Return the [X, Y] coordinate for the center point of the cell that contains the specified text.  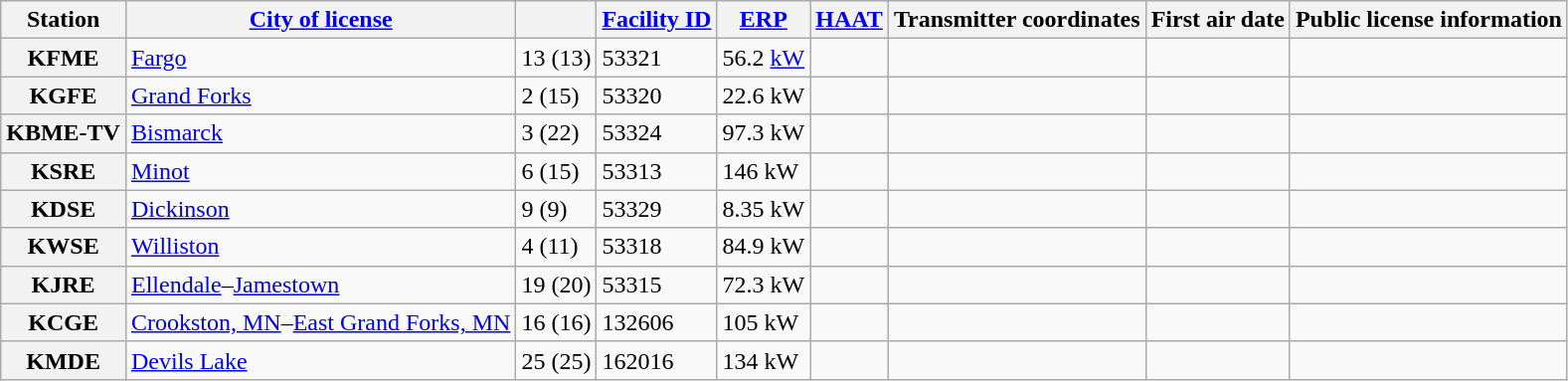
53313 [656, 171]
KJRE [64, 285]
2 (15) [557, 95]
Grand Forks [320, 95]
105 kW [764, 322]
KMDE [64, 360]
Williston [320, 247]
53318 [656, 247]
3 (22) [557, 133]
KFME [64, 58]
KDSE [64, 209]
Facility ID [656, 20]
4 (11) [557, 247]
132606 [656, 322]
22.6 kW [764, 95]
13 (13) [557, 58]
Fargo [320, 58]
53315 [656, 285]
Dickinson [320, 209]
53320 [656, 95]
162016 [656, 360]
Station [64, 20]
97.3 kW [764, 133]
Devils Lake [320, 360]
25 (25) [557, 360]
City of license [320, 20]
Minot [320, 171]
16 (16) [557, 322]
HAAT [849, 20]
Ellendale–Jamestown [320, 285]
146 kW [764, 171]
KSRE [64, 171]
134 kW [764, 360]
6 (15) [557, 171]
56.2 kW [764, 58]
ERP [764, 20]
KCGE [64, 322]
72.3 kW [764, 285]
Transmitter coordinates [1016, 20]
19 (20) [557, 285]
Crookston, MN–East Grand Forks, MN [320, 322]
8.35 kW [764, 209]
53321 [656, 58]
53324 [656, 133]
84.9 kW [764, 247]
KBME-TV [64, 133]
53329 [656, 209]
Public license information [1428, 20]
First air date [1217, 20]
KGFE [64, 95]
9 (9) [557, 209]
Bismarck [320, 133]
KWSE [64, 247]
